Capture the cell that displays the provided text and extract its (X, Y) central coordinate. 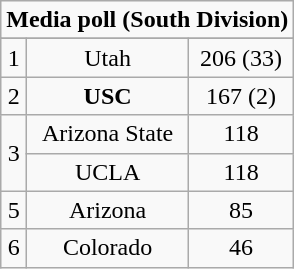
5 (14, 210)
Colorado (108, 248)
1 (14, 58)
UCLA (108, 172)
6 (14, 248)
2 (14, 96)
206 (33) (241, 58)
3 (14, 153)
Arizona State (108, 134)
Media poll (South Division) (148, 20)
167 (2) (241, 96)
46 (241, 248)
Arizona (108, 210)
Utah (108, 58)
85 (241, 210)
USC (108, 96)
